Output the (X, Y) coordinate of the center of the cell containing the given text.  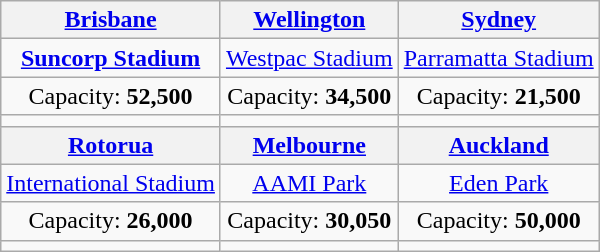
AAMI Park (309, 183)
Capacity: 34,500 (309, 96)
Suncorp Stadium (111, 58)
Capacity: 30,050 (309, 221)
Capacity: 52,500 (111, 96)
Capacity: 50,000 (498, 221)
Parramatta Stadium (498, 58)
Westpac Stadium (309, 58)
Sydney (498, 20)
Rotorua (111, 145)
Auckland (498, 145)
Brisbane (111, 20)
International Stadium (111, 183)
Melbourne (309, 145)
Capacity: 26,000 (111, 221)
Wellington (309, 20)
Eden Park (498, 183)
Capacity: 21,500 (498, 96)
